From the cell containing the given text, extract its center point as [x, y] coordinate. 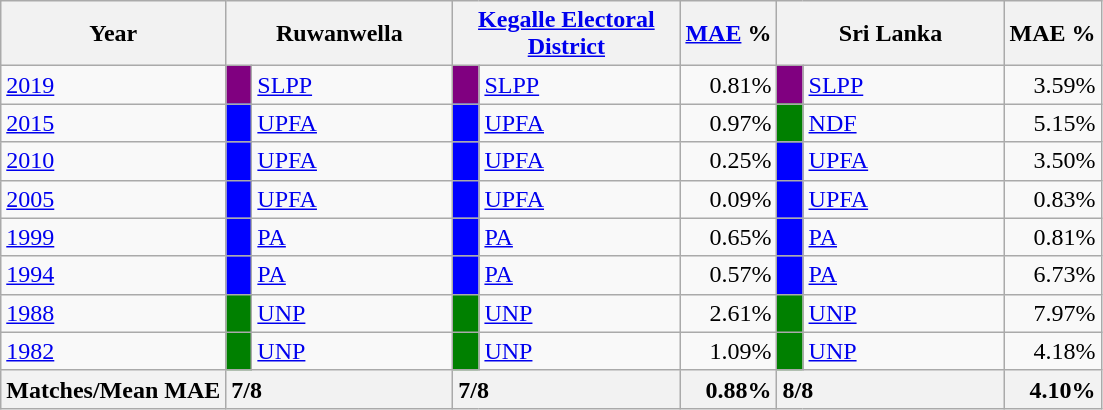
2015 [114, 123]
2005 [114, 199]
6.73% [1052, 275]
Matches/Mean MAE [114, 389]
0.65% [728, 237]
0.09% [728, 199]
0.88% [728, 389]
1994 [114, 275]
1988 [114, 313]
5.15% [1052, 123]
4.18% [1052, 351]
0.83% [1052, 199]
1999 [114, 237]
0.57% [728, 275]
3.59% [1052, 85]
3.50% [1052, 161]
2010 [114, 161]
Ruwanwella [340, 34]
2.61% [728, 313]
Year [114, 34]
1.09% [728, 351]
0.25% [728, 161]
NDF [904, 123]
1982 [114, 351]
8/8 [890, 389]
Kegalle Electoral District [566, 34]
0.97% [728, 123]
2019 [114, 85]
7.97% [1052, 313]
4.10% [1052, 389]
Sri Lanka [890, 34]
